Capture the cell that displays the provided text and extract its [x, y] central coordinate. 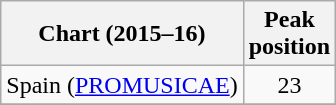
Chart (2015–16) [122, 34]
23 [289, 85]
Peakposition [289, 34]
Spain (PROMUSICAE) [122, 85]
